Extract the [X, Y] coordinate from the center of the cell holding the provided text.  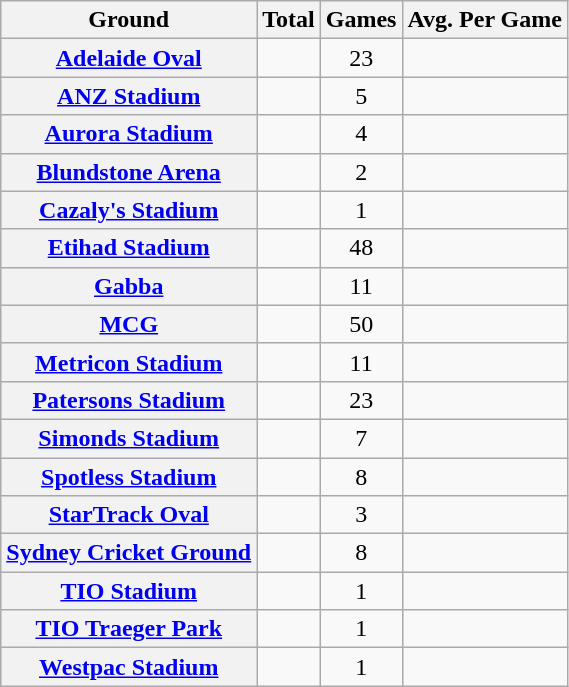
StarTrack Oval [129, 515]
Games [361, 20]
48 [361, 248]
Aurora Stadium [129, 134]
MCG [129, 324]
2 [361, 172]
Blundstone Arena [129, 172]
7 [361, 438]
Total [289, 20]
Cazaly's Stadium [129, 210]
Simonds Stadium [129, 438]
4 [361, 134]
Ground [129, 20]
Gabba [129, 286]
Etihad Stadium [129, 248]
Avg. Per Game [484, 20]
50 [361, 324]
ANZ Stadium [129, 96]
3 [361, 515]
5 [361, 96]
TIO Stadium [129, 591]
Patersons Stadium [129, 400]
Westpac Stadium [129, 667]
Spotless Stadium [129, 477]
Sydney Cricket Ground [129, 553]
Adelaide Oval [129, 58]
TIO Traeger Park [129, 629]
Metricon Stadium [129, 362]
